Provide the [X, Y] coordinate of the cell's center where the given text is located.  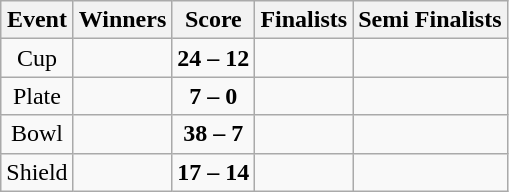
24 – 12 [214, 58]
Winners [122, 20]
Cup [37, 58]
Event [37, 20]
Score [214, 20]
17 – 14 [214, 172]
Bowl [37, 134]
38 – 7 [214, 134]
7 – 0 [214, 96]
Finalists [304, 20]
Shield [37, 172]
Semi Finalists [430, 20]
Plate [37, 96]
